Pinpoint the cell where the given text exists, returning its (X, Y) midpoint coordinate. 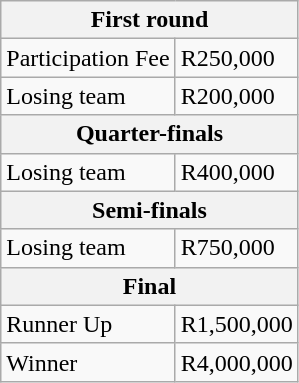
Winner (88, 362)
R250,000 (236, 58)
First round (150, 20)
Quarter-finals (150, 134)
Final (150, 286)
Participation Fee (88, 58)
R200,000 (236, 96)
R1,500,000 (236, 324)
Semi-finals (150, 210)
R400,000 (236, 172)
R4,000,000 (236, 362)
R750,000 (236, 248)
Runner Up (88, 324)
